Return the [x, y] coordinate for the center point of the cell that contains the specified text.  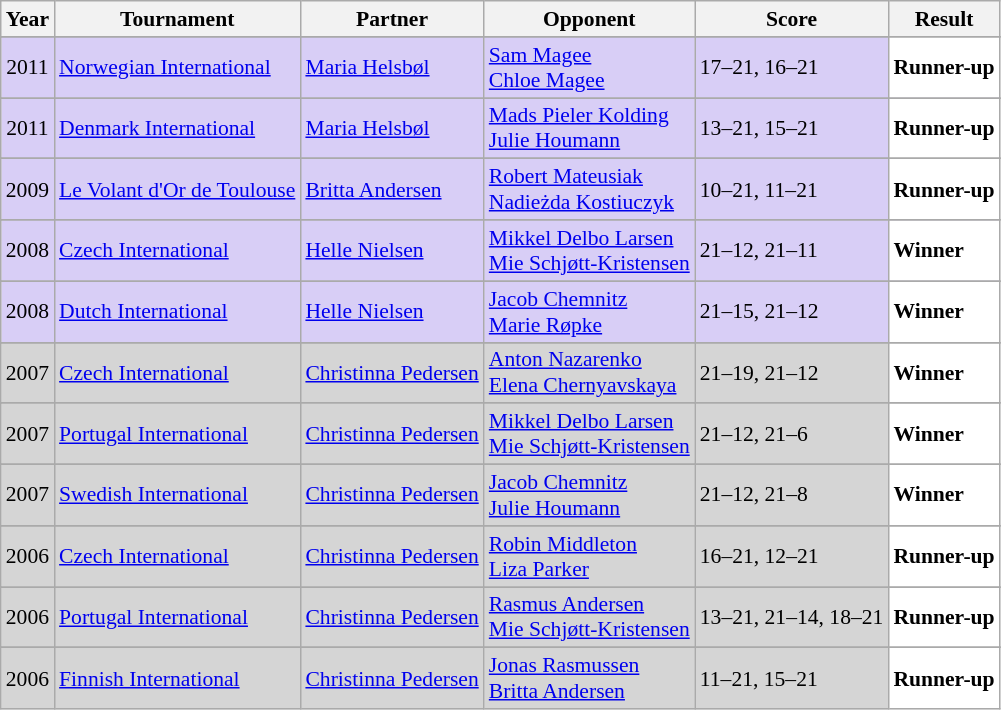
Robert Mateusiak Nadieżda Kostiuczyk [590, 190]
Jacob Chemnitz Julie Houmann [590, 496]
21–12, 21–6 [792, 434]
Year [28, 19]
Score [792, 19]
Le Volant d'Or de Toulouse [177, 190]
Britta Andersen [392, 190]
21–12, 21–8 [792, 496]
Robin Middleton Liza Parker [590, 556]
Norwegian International [177, 68]
Tournament [177, 19]
13–21, 21–14, 18–21 [792, 618]
17–21, 16–21 [792, 68]
Rasmus Andersen Mie Schjøtt-Kristensen [590, 618]
Denmark International [177, 128]
Jonas Rasmussen Britta Andersen [590, 678]
Opponent [590, 19]
16–21, 12–21 [792, 556]
13–21, 15–21 [792, 128]
Swedish International [177, 496]
Finnish International [177, 678]
Jacob Chemnitz Marie Røpke [590, 312]
21–12, 21–11 [792, 250]
Result [944, 19]
Anton Nazarenko Elena Chernyavskaya [590, 372]
Sam Magee Chloe Magee [590, 68]
Mads Pieler Kolding Julie Houmann [590, 128]
10–21, 11–21 [792, 190]
11–21, 15–21 [792, 678]
21–15, 21–12 [792, 312]
2009 [28, 190]
Dutch International [177, 312]
Partner [392, 19]
21–19, 21–12 [792, 372]
